Scan for the cell matching the given text and deliver its [x, y] coordinate at center. 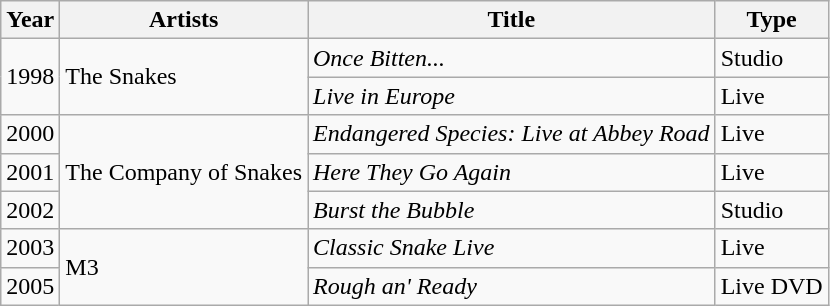
Rough an' Ready [512, 286]
1998 [30, 77]
Type [772, 20]
2002 [30, 210]
Classic Snake Live [512, 248]
Here They Go Again [512, 172]
2001 [30, 172]
Year [30, 20]
The Company of Snakes [184, 172]
2000 [30, 134]
Endangered Species: Live at Abbey Road [512, 134]
The Snakes [184, 77]
2005 [30, 286]
Artists [184, 20]
M3 [184, 267]
2003 [30, 248]
Live in Europe [512, 96]
Title [512, 20]
Once Bitten... [512, 58]
Live DVD [772, 286]
Burst the Bubble [512, 210]
